Return the [X, Y] coordinate for the center point of the cell that contains the specified text.  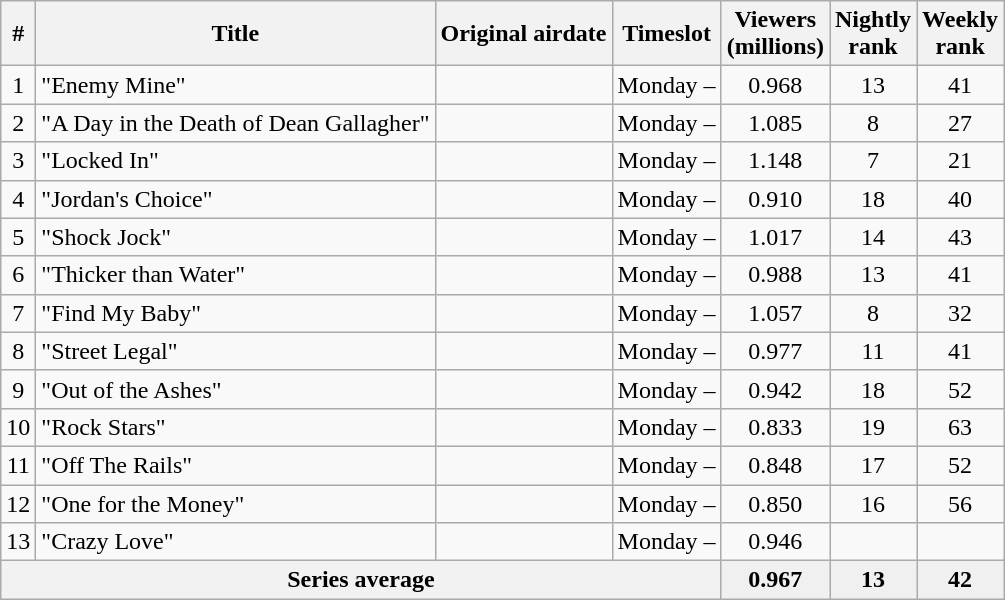
"Crazy Love" [236, 542]
0.848 [775, 465]
0.968 [775, 85]
9 [18, 389]
0.850 [775, 503]
Series average [361, 580]
32 [960, 313]
1.148 [775, 161]
"Out of the Ashes" [236, 389]
Weeklyrank [960, 34]
63 [960, 427]
"Street Legal" [236, 351]
3 [18, 161]
14 [874, 237]
17 [874, 465]
"Off The Rails" [236, 465]
12 [18, 503]
10 [18, 427]
Title [236, 34]
# [18, 34]
"Thicker than Water" [236, 275]
Original airdate [524, 34]
"Jordan's Choice" [236, 199]
Timeslot [666, 34]
1 [18, 85]
43 [960, 237]
1.057 [775, 313]
Nightlyrank [874, 34]
"Shock Jock" [236, 237]
0.942 [775, 389]
1.085 [775, 123]
5 [18, 237]
0.946 [775, 542]
19 [874, 427]
27 [960, 123]
0.977 [775, 351]
"Find My Baby" [236, 313]
16 [874, 503]
"Locked In" [236, 161]
2 [18, 123]
0.833 [775, 427]
"Rock Stars" [236, 427]
0.910 [775, 199]
21 [960, 161]
1.017 [775, 237]
42 [960, 580]
4 [18, 199]
0.967 [775, 580]
56 [960, 503]
Viewers(millions) [775, 34]
40 [960, 199]
6 [18, 275]
"One for the Money" [236, 503]
0.988 [775, 275]
"A Day in the Death of Dean Gallagher" [236, 123]
"Enemy Mine" [236, 85]
